Provide the (x, y) coordinate of the cell's center where the given text is located.  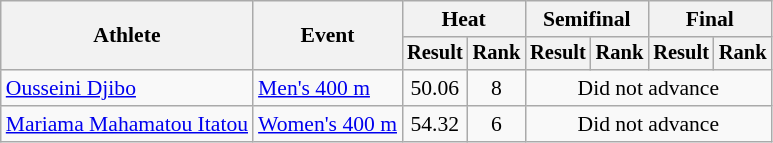
50.06 (435, 88)
Men's 400 m (328, 88)
8 (497, 88)
Semifinal (586, 19)
Mariama Mahamatou Itatou (127, 124)
Ousseini Djibo (127, 88)
Heat (464, 19)
6 (497, 124)
Athlete (127, 36)
54.32 (435, 124)
Event (328, 36)
Women's 400 m (328, 124)
Final (710, 19)
